For the text-containing cell, return its midpoint in (X, Y) coordinate format. 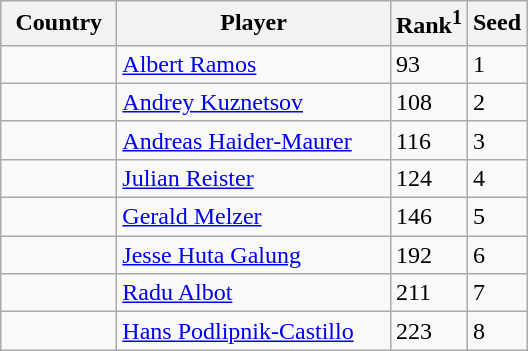
6 (496, 255)
2 (496, 102)
Jesse Huta Galung (254, 255)
Player (254, 24)
Andrey Kuznetsov (254, 102)
7 (496, 293)
Gerald Melzer (254, 217)
Albert Ramos (254, 64)
Andreas Haider-Maurer (254, 140)
Hans Podlipnik-Castillo (254, 331)
93 (428, 64)
4 (496, 178)
3 (496, 140)
1 (496, 64)
146 (428, 217)
Radu Albot (254, 293)
Julian Reister (254, 178)
192 (428, 255)
8 (496, 331)
5 (496, 217)
Seed (496, 24)
211 (428, 293)
108 (428, 102)
116 (428, 140)
124 (428, 178)
Rank1 (428, 24)
Country (59, 24)
223 (428, 331)
